Determine the (X, Y) coordinate at the center of the cell enclosing the given text.  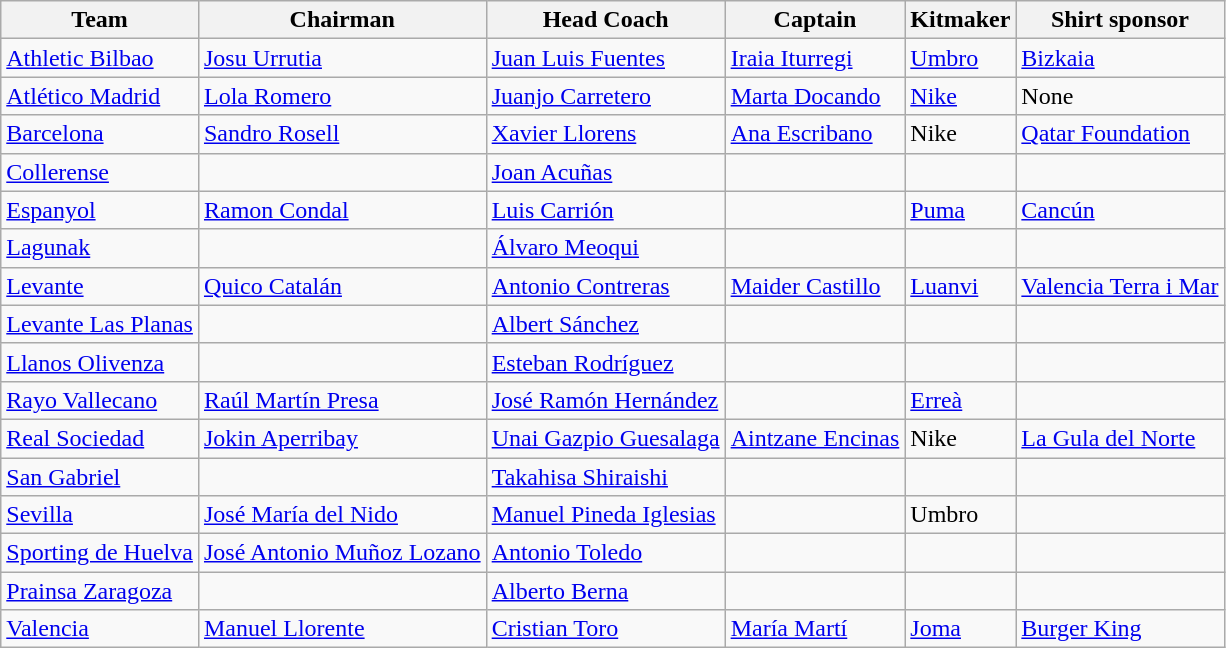
Burger King (1120, 629)
Barcelona (100, 134)
Atlético Madrid (100, 96)
Captain (815, 20)
Valencia (100, 629)
Ramon Condal (342, 210)
Cristian Toro (606, 629)
Valencia Terra i Mar (1120, 286)
Collerense (100, 172)
Quico Catalán (342, 286)
Head Coach (606, 20)
San Gabriel (100, 477)
Qatar Foundation (1120, 134)
Prainsa Zaragoza (100, 591)
Athletic Bilbao (100, 58)
Ana Escribano (815, 134)
Cancún (1120, 210)
José Antonio Muñoz Lozano (342, 553)
Juan Luis Fuentes (606, 58)
Luanvi (960, 286)
Levante (100, 286)
Manuel Llorente (342, 629)
Esteban Rodríguez (606, 362)
Chairman (342, 20)
Aintzane Encinas (815, 438)
Manuel Pineda Iglesias (606, 515)
José Ramón Hernández (606, 400)
Rayo Vallecano (100, 400)
None (1120, 96)
Luis Carrión (606, 210)
Albert Sánchez (606, 324)
Shirt sponsor (1120, 20)
Erreà (960, 400)
Sporting de Huelva (100, 553)
Maider Castillo (815, 286)
Raúl Martín Presa (342, 400)
Lagunak (100, 248)
Real Sociedad (100, 438)
Puma (960, 210)
José María del Nido (342, 515)
Levante Las Planas (100, 324)
Sandro Rosell (342, 134)
La Gula del Norte (1120, 438)
Takahisa Shiraishi (606, 477)
Team (100, 20)
Lola Romero (342, 96)
Antonio Contreras (606, 286)
Jokin Aperribay (342, 438)
Espanyol (100, 210)
Llanos Olivenza (100, 362)
Alberto Berna (606, 591)
Sevilla (100, 515)
Xavier Llorens (606, 134)
Kitmaker (960, 20)
Joma (960, 629)
Antonio Toledo (606, 553)
Marta Docando (815, 96)
Unai Gazpio Guesalaga (606, 438)
María Martí (815, 629)
Bizkaia (1120, 58)
Álvaro Meoqui (606, 248)
Josu Urrutia (342, 58)
Joan Acuñas (606, 172)
Iraia Iturregi (815, 58)
Juanjo Carretero (606, 96)
